Provide the (x, y) coordinate of the cell's center where the given text is located.  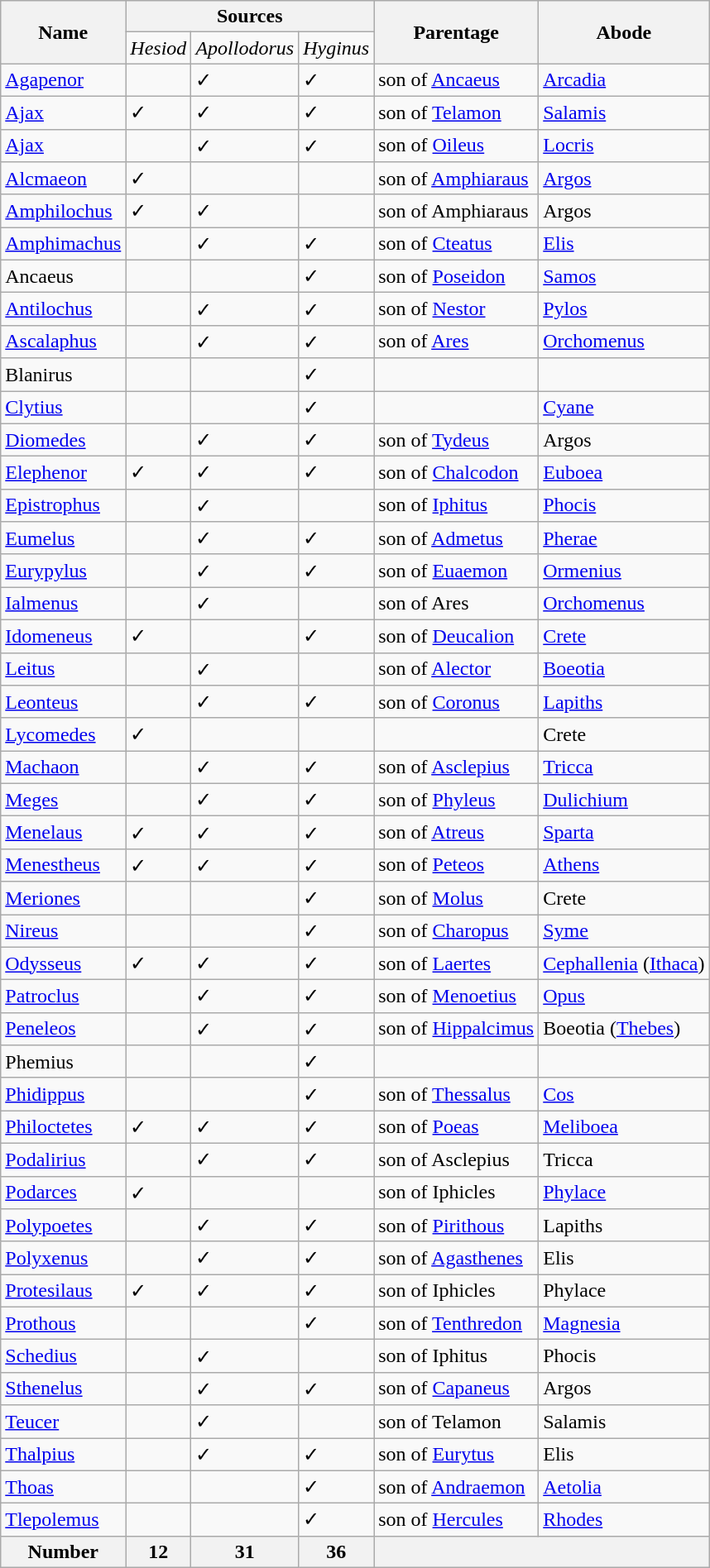
Pherae (624, 538)
Prothous (63, 1323)
son of Chalcodon (457, 473)
son of Capaneus (457, 1389)
Polypoetes (63, 1226)
son of Agasthenes (457, 1258)
Meriones (63, 898)
Menelaus (63, 833)
Alcmaeon (63, 179)
Antilochus (63, 309)
Elephenor (63, 473)
son of Peteos (457, 865)
son of Tydeus (457, 440)
Syme (624, 931)
son of Poseidon (457, 276)
son of Thessalus (457, 1094)
Abode (624, 32)
son of Euaemon (457, 571)
Phemius (63, 1062)
son of Atreus (457, 833)
Opus (624, 997)
31 (245, 1551)
son of Cteatus (457, 244)
son of Tenthredon (457, 1323)
Menestheus (63, 865)
Hesiod (159, 48)
Boeotia (Thebes) (624, 1029)
son of Poeas (457, 1127)
son of Ancaeus (457, 80)
Thalpius (63, 1454)
son of Nestor (457, 309)
Name (63, 32)
Cephallenia (Ithaca) (624, 963)
12 (159, 1551)
Agapenor (63, 80)
Thoas (63, 1487)
son of Andraemon (457, 1487)
Protesilaus (63, 1291)
Schedius (63, 1356)
Ialmenus (63, 604)
Sthenelus (63, 1389)
Lycomedes (63, 734)
son of Oileus (457, 146)
Amphimachus (63, 244)
Ascalaphus (63, 342)
Diomedes (63, 440)
Patroclus (63, 997)
Rhodes (624, 1520)
Machaon (63, 767)
Meges (63, 800)
Locris (624, 146)
Arcadia (624, 80)
Nireus (63, 931)
Samos (624, 276)
Euboea (624, 473)
Aetolia (624, 1487)
Number (63, 1551)
Podarces (63, 1193)
son of Hercules (457, 1520)
Leonteus (63, 702)
Cyane (624, 407)
Leitus (63, 669)
Clytius (63, 407)
son of Coronus (457, 702)
Eumelus (63, 538)
son of Hippalcimus (457, 1029)
son of Deucalion (457, 636)
Ancaeus (63, 276)
Sparta (624, 833)
Apollodorus (245, 48)
son of Pirithous (457, 1226)
Dulichium (624, 800)
Tlepolemus (63, 1520)
son of Phyleus (457, 800)
Ormenius (624, 571)
Phidippus (63, 1094)
Meliboea (624, 1127)
36 (336, 1551)
son of Admetus (457, 538)
son of Molus (457, 898)
Eurypylus (63, 571)
son of Charopus (457, 931)
Blanirus (63, 375)
Parentage (457, 32)
Cos (624, 1094)
Odysseus (63, 963)
son of Alector (457, 669)
Hyginus (336, 48)
Polyxenus (63, 1258)
Teucer (63, 1422)
Sources (250, 17)
Pylos (624, 309)
Athens (624, 865)
Boeotia (624, 669)
Idomeneus (63, 636)
Epistrophus (63, 505)
Philoctetes (63, 1127)
son of Laertes (457, 963)
son of Menoetius (457, 997)
Magnesia (624, 1323)
Peneleos (63, 1029)
Podalirius (63, 1159)
son of Eurytus (457, 1454)
Amphilochus (63, 211)
